Extract the (x, y) coordinate from the center of the cell holding the provided text.  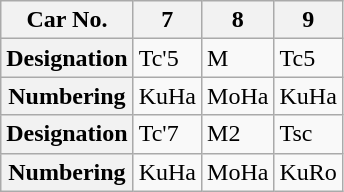
7 (167, 20)
M2 (238, 134)
Tc'7 (167, 134)
8 (238, 20)
Tsc (308, 134)
Car No. (67, 20)
KuRo (308, 172)
Tc'5 (167, 58)
9 (308, 20)
Tc5 (308, 58)
M (238, 58)
